Scan for the cell matching the given text and deliver its [X, Y] coordinate at center. 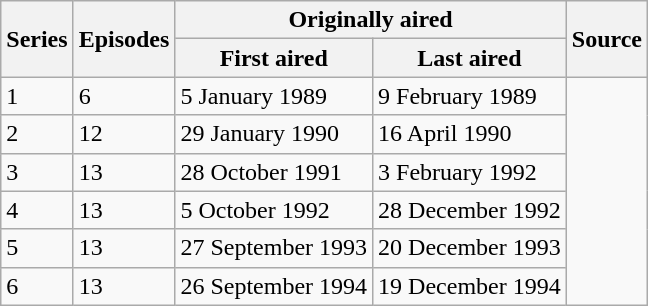
4 [37, 210]
Last aired [470, 58]
19 December 1994 [470, 286]
16 April 1990 [470, 134]
Originally aired [370, 20]
28 December 1992 [470, 210]
9 February 1989 [470, 96]
Episodes [124, 39]
29 January 1990 [274, 134]
First aired [274, 58]
5 October 1992 [274, 210]
5 [37, 248]
1 [37, 96]
27 September 1993 [274, 248]
20 December 1993 [470, 248]
26 September 1994 [274, 286]
Series [37, 39]
28 October 1991 [274, 172]
5 January 1989 [274, 96]
3 [37, 172]
2 [37, 134]
Source [606, 39]
3 February 1992 [470, 172]
12 [124, 134]
